Provide the [x, y] coordinate of the cell's center where the given text is located.  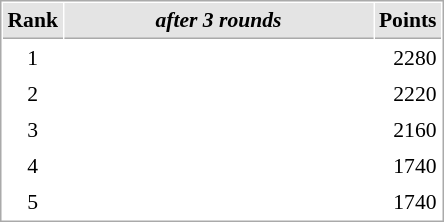
2280 [408, 57]
5 [32, 201]
2 [32, 93]
4 [32, 165]
Points [408, 21]
Rank [32, 21]
2220 [408, 93]
after 3 rounds [218, 21]
1 [32, 57]
2160 [408, 129]
3 [32, 129]
